Output the [x, y] coordinate of the center of the cell containing the given text.  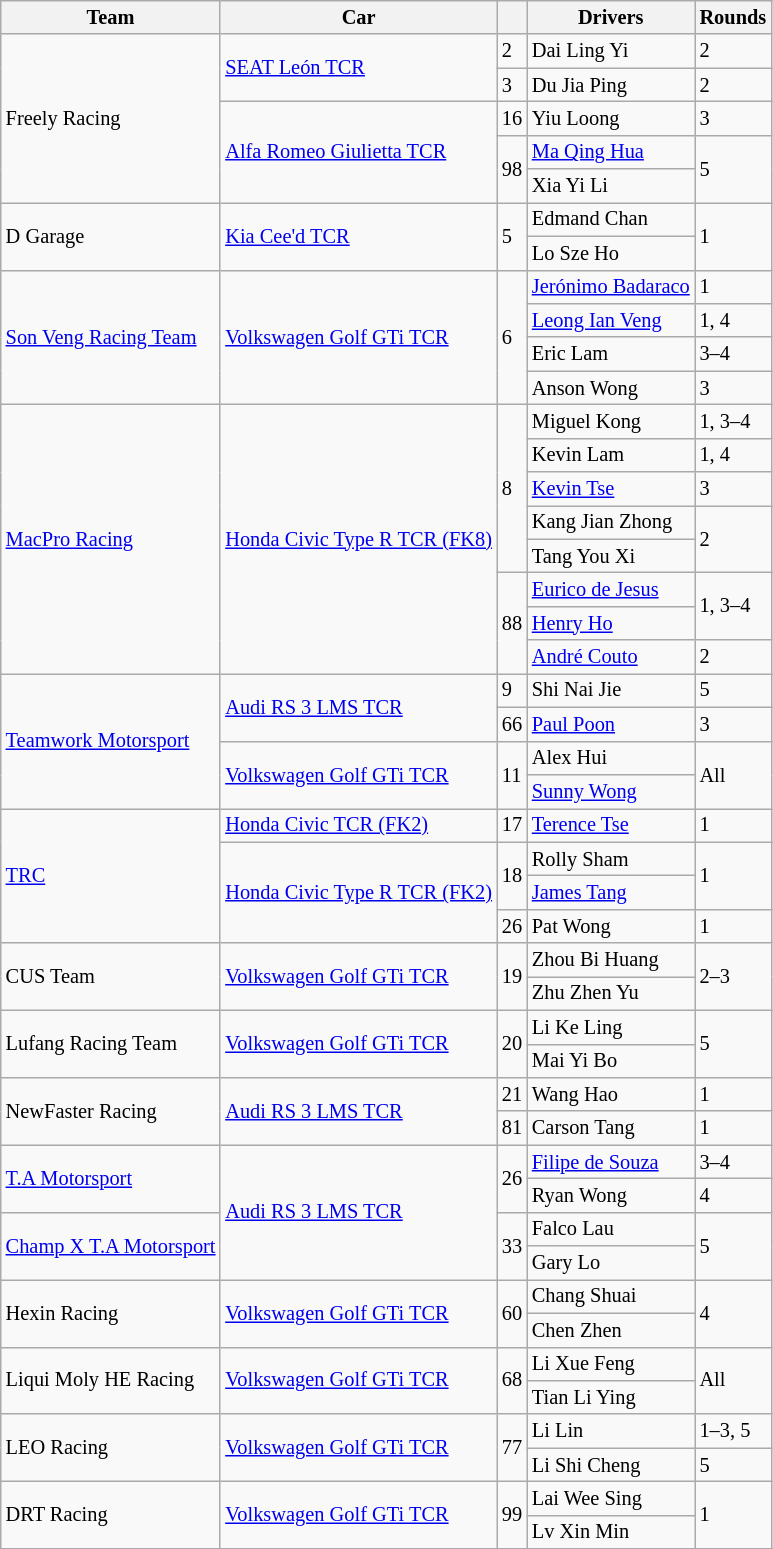
Rolly Sham [611, 859]
André Couto [611, 657]
Champ X T.A Motorsport [111, 1246]
1–3, 5 [734, 1431]
88 [512, 622]
2–3 [734, 976]
Ma Qing Hua [611, 152]
CUS Team [111, 976]
Terence Tse [611, 825]
18 [512, 876]
Li Lin [611, 1431]
17 [512, 825]
9 [512, 690]
MacPro Racing [111, 538]
Li Ke Ling [611, 1027]
16 [512, 118]
James Tang [611, 892]
21 [512, 1094]
Kang Jian Zhong [611, 522]
Dai Ling Yi [611, 51]
TRC [111, 876]
Hexin Racing [111, 1312]
LEO Racing [111, 1448]
Henry Ho [611, 623]
Gary Lo [611, 1263]
T.A Motorsport [111, 1178]
Edmand Chan [611, 219]
Honda Civic Type R TCR (FK8) [358, 538]
Wang Hao [611, 1094]
Drivers [611, 17]
8 [512, 488]
DRT Racing [111, 1514]
Ryan Wong [611, 1195]
SEAT León TCR [358, 68]
Leong Ian Veng [611, 320]
Lai Wee Sing [611, 1498]
Liqui Moly HE Racing [111, 1380]
Falco Lau [611, 1229]
Tang You Xi [611, 556]
Teamwork Motorsport [111, 740]
Chen Zhen [611, 1330]
Alfa Romeo Giulietta TCR [358, 152]
Lufang Racing Team [111, 1044]
Tian Li Ying [611, 1397]
Filipe de Souza [611, 1162]
Kevin Lam [611, 455]
11 [512, 774]
Kia Cee'd TCR [358, 236]
Xia Yi Li [611, 186]
Zhou Bi Huang [611, 960]
Kevin Tse [611, 489]
Zhu Zhen Yu [611, 993]
Shi Nai Jie [611, 690]
60 [512, 1312]
Du Jia Ping [611, 85]
Carson Tang [611, 1128]
77 [512, 1448]
Paul Poon [611, 724]
NewFaster Racing [111, 1110]
Rounds [734, 17]
6 [512, 338]
Lo Sze Ho [611, 253]
D Garage [111, 236]
Miguel Kong [611, 421]
Anson Wong [611, 388]
Son Veng Racing Team [111, 338]
Sunny Wong [611, 791]
Team [111, 17]
Alex Hui [611, 758]
Lv Xin Min [611, 1532]
81 [512, 1128]
Freely Racing [111, 118]
Yiu Loong [611, 118]
Honda Civic Type R TCR (FK2) [358, 892]
Li Xue Feng [611, 1364]
66 [512, 724]
Li Shi Cheng [611, 1465]
98 [512, 168]
20 [512, 1044]
Chang Shuai [611, 1296]
33 [512, 1246]
Honda Civic TCR (FK2) [358, 825]
Eric Lam [611, 354]
Eurico de Jesus [611, 589]
Mai Yi Bo [611, 1061]
Pat Wong [611, 926]
99 [512, 1514]
19 [512, 976]
Jerónimo Badaraco [611, 287]
68 [512, 1380]
Car [358, 17]
